Provide the [X, Y] coordinate of the cell's center where the given text is located.  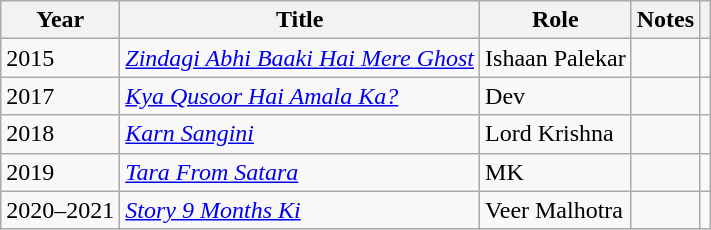
2015 [60, 58]
2017 [60, 96]
Year [60, 20]
2020–2021 [60, 210]
Title [300, 20]
Tara From Satara [300, 172]
MK [556, 172]
Kya Qusoor Hai Amala Ka? [300, 96]
Ishaan Palekar [556, 58]
2019 [60, 172]
Veer Malhotra [556, 210]
2018 [60, 134]
Karn Sangini [300, 134]
Dev [556, 96]
Story 9 Months Ki [300, 210]
Role [556, 20]
Lord Krishna [556, 134]
Notes [665, 20]
Zindagi Abhi Baaki Hai Mere Ghost [300, 58]
